Scan for the cell matching the given text and deliver its [X, Y] coordinate at center. 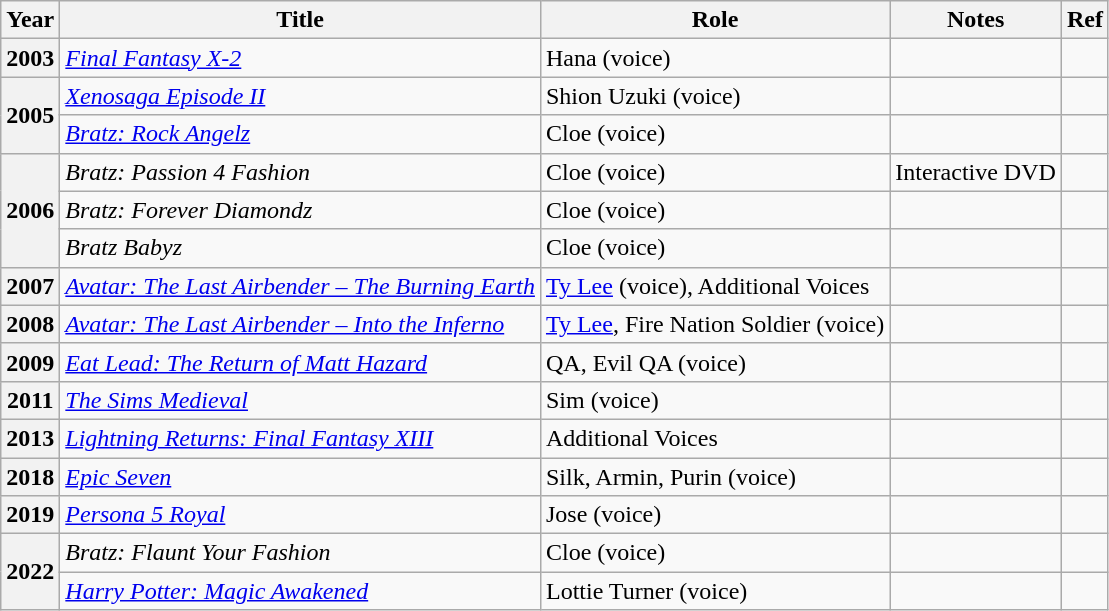
2005 [30, 115]
Additional Voices [714, 438]
Ref [1084, 20]
Avatar: The Last Airbender – Into the Inferno [300, 324]
Harry Potter: Magic Awakened [300, 591]
Year [30, 20]
2007 [30, 286]
Silk, Armin, Purin (voice) [714, 477]
2011 [30, 400]
Bratz: Rock Angelz [300, 134]
Lightning Returns: Final Fantasy XIII [300, 438]
2018 [30, 477]
Title [300, 20]
2019 [30, 515]
Persona 5 Royal [300, 515]
Notes [976, 20]
Bratz Babyz [300, 248]
The Sims Medieval [300, 400]
QA, Evil QA (voice) [714, 362]
Interactive DVD [976, 172]
Sim (voice) [714, 400]
Role [714, 20]
Avatar: The Last Airbender – The Burning Earth [300, 286]
Bratz: Flaunt Your Fashion [300, 553]
2006 [30, 210]
Epic Seven [300, 477]
Lottie Turner (voice) [714, 591]
Hana (voice) [714, 58]
2008 [30, 324]
Bratz: Passion 4 Fashion [300, 172]
Final Fantasy X-2 [300, 58]
Ty Lee (voice), Additional Voices [714, 286]
2009 [30, 362]
Shion Uzuki (voice) [714, 96]
2003 [30, 58]
Ty Lee, Fire Nation Soldier (voice) [714, 324]
Eat Lead: The Return of Matt Hazard [300, 362]
Jose (voice) [714, 515]
Bratz: Forever Diamondz [300, 210]
2022 [30, 572]
2013 [30, 438]
Xenosaga Episode II [300, 96]
